Search for the cell housing the specified text and yield its [X, Y] center coordinate. 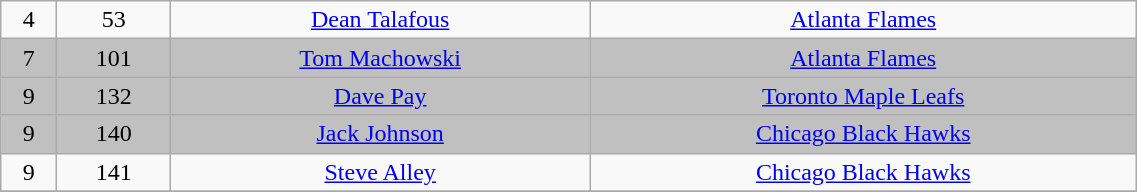
Jack Johnson [380, 134]
140 [114, 134]
4 [29, 20]
Tom Machowski [380, 58]
141 [114, 172]
Dean Talafous [380, 20]
Toronto Maple Leafs [864, 96]
53 [114, 20]
101 [114, 58]
Dave Pay [380, 96]
Steve Alley [380, 172]
7 [29, 58]
132 [114, 96]
